Identify which cell holds the provided text, then report its [x, y] central coordinate. 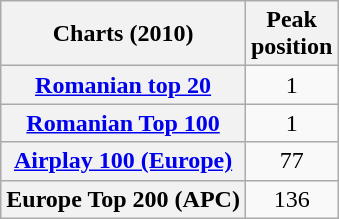
Romanian Top 100 [124, 123]
136 [291, 199]
77 [291, 161]
Airplay 100 (Europe) [124, 161]
Peakposition [291, 34]
Charts (2010) [124, 34]
Europe Top 200 (APC) [124, 199]
Romanian top 20 [124, 85]
